Pinpoint the cell where the given text exists, returning its [X, Y] midpoint coordinate. 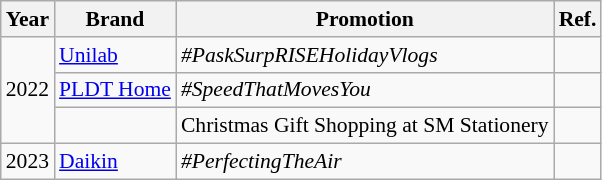
Christmas Gift Shopping at SM Stationery [365, 126]
#SpeedThatMovesYou [365, 90]
2023 [28, 162]
Ref. [578, 19]
Daikin [115, 162]
Brand [115, 19]
#PerfectingTheAir [365, 162]
Unilab [115, 55]
Year [28, 19]
PLDT Home [115, 90]
#PaskSurpRISEHolidayVlogs [365, 55]
2022 [28, 90]
Promotion [365, 19]
